Capture the cell that displays the provided text and extract its (X, Y) central coordinate. 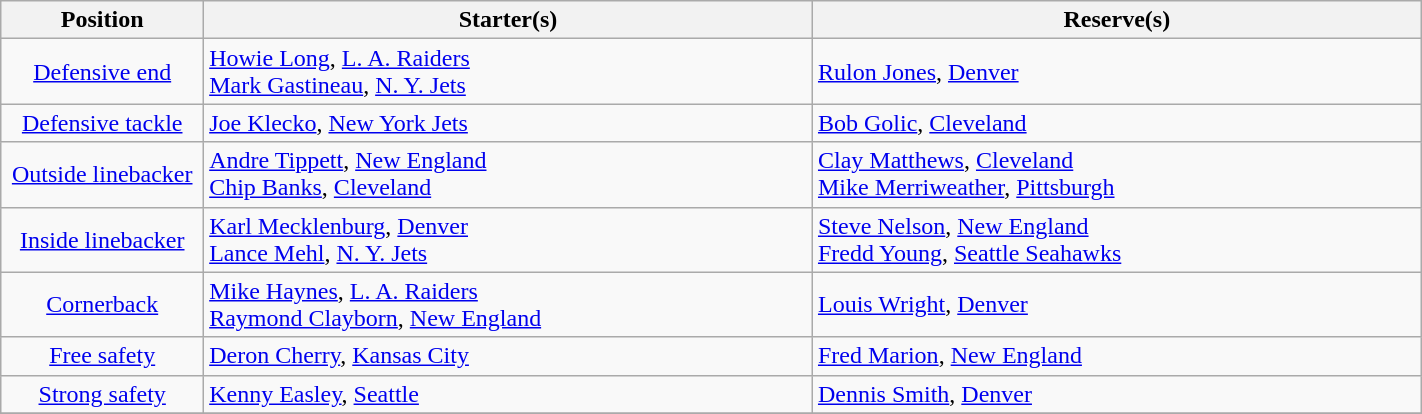
Outside linebacker (102, 174)
Reserve(s) (1116, 20)
Defensive tackle (102, 123)
Bob Golic, Cleveland (1116, 123)
Andre Tippett, New England Chip Banks, Cleveland (508, 174)
Strong safety (102, 394)
Starter(s) (508, 20)
Steve Nelson, New England Fredd Young, Seattle Seahawks (1116, 240)
Cornerback (102, 304)
Position (102, 20)
Kenny Easley, Seattle (508, 394)
Fred Marion, New England (1116, 356)
Louis Wright, Denver (1116, 304)
Clay Matthews, Cleveland Mike Merriweather, Pittsburgh (1116, 174)
Inside linebacker (102, 240)
Howie Long, L. A. Raiders Mark Gastineau, N. Y. Jets (508, 72)
Free safety (102, 356)
Dennis Smith, Denver (1116, 394)
Mike Haynes, L. A. Raiders Raymond Clayborn, New England (508, 304)
Deron Cherry, Kansas City (508, 356)
Defensive end (102, 72)
Joe Klecko, New York Jets (508, 123)
Karl Mecklenburg, Denver Lance Mehl, N. Y. Jets (508, 240)
Rulon Jones, Denver (1116, 72)
